Scan for the cell matching the given text and deliver its [X, Y] coordinate at center. 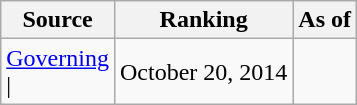
October 20, 2014 [203, 72]
As of [325, 20]
Ranking [203, 20]
Governing| [58, 72]
Source [58, 20]
